Pinpoint the cell where the given text exists, returning its (x, y) midpoint coordinate. 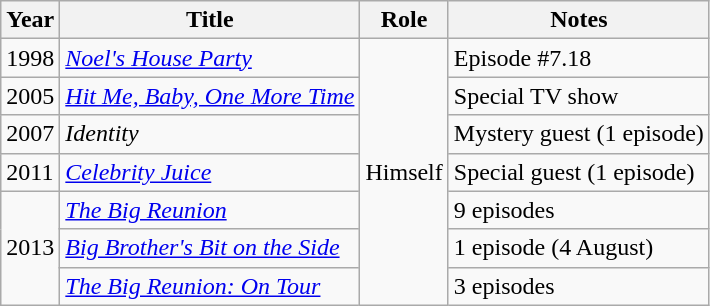
9 episodes (578, 210)
Title (210, 20)
Noel's House Party (210, 58)
2013 (30, 248)
Special guest (1 episode) (578, 172)
Hit Me, Baby, One More Time (210, 96)
3 episodes (578, 286)
Notes (578, 20)
Year (30, 20)
2007 (30, 134)
1 episode (4 August) (578, 248)
Role (404, 20)
2011 (30, 172)
Himself (404, 172)
Celebrity Juice (210, 172)
Special TV show (578, 96)
Identity (210, 134)
Big Brother's Bit on the Side (210, 248)
Mystery guest (1 episode) (578, 134)
1998 (30, 58)
2005 (30, 96)
The Big Reunion: On Tour (210, 286)
Episode #7.18 (578, 58)
The Big Reunion (210, 210)
